From the cell containing the given text, extract its center point as [X, Y] coordinate. 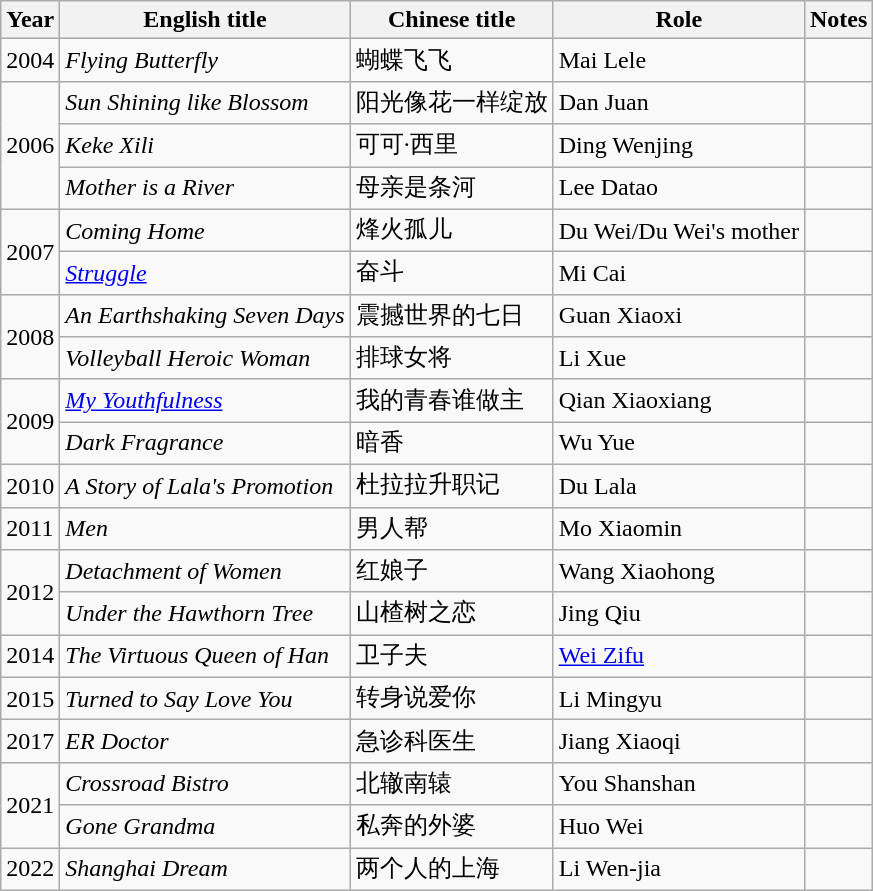
ER Doctor [205, 742]
Detachment of Women [205, 572]
Shanghai Dream [205, 870]
Li Xue [678, 358]
Men [205, 528]
Dan Juan [678, 102]
Wang Xiaohong [678, 572]
Du Wei/Du Wei's mother [678, 230]
Dark Fragrance [205, 444]
2009 [30, 422]
烽火孤儿 [452, 230]
2010 [30, 486]
Wei Zifu [678, 656]
Wu Yue [678, 444]
Jing Qiu [678, 614]
Mai Lele [678, 60]
My Youthfulness [205, 400]
红娘子 [452, 572]
An Earthshaking Seven Days [205, 316]
Du Lala [678, 486]
2017 [30, 742]
Li Mingyu [678, 698]
Flying Butterfly [205, 60]
The Virtuous Queen of Han [205, 656]
2022 [30, 870]
2015 [30, 698]
母亲是条河 [452, 188]
2006 [30, 145]
Sun Shining like Blossom [205, 102]
男人帮 [452, 528]
阳光像花一样绽放 [452, 102]
2004 [30, 60]
2021 [30, 804]
杜拉拉升职记 [452, 486]
Year [30, 20]
Chinese title [452, 20]
Mother is a River [205, 188]
Mo Xiaomin [678, 528]
Qian Xiaoxiang [678, 400]
山楂树之恋 [452, 614]
Keke Xili [205, 146]
排球女将 [452, 358]
奋斗 [452, 274]
两个人的上海 [452, 870]
Struggle [205, 274]
Lee Datao [678, 188]
English title [205, 20]
转身说爱你 [452, 698]
2007 [30, 252]
Notes [838, 20]
我的青春谁做主 [452, 400]
2014 [30, 656]
急诊科医生 [452, 742]
Crossroad Bistro [205, 784]
Gone Grandma [205, 826]
Guan Xiaoxi [678, 316]
Jiang Xiaoqi [678, 742]
暗香 [452, 444]
Turned to Say Love You [205, 698]
Under the Hawthorn Tree [205, 614]
2012 [30, 592]
Role [678, 20]
2011 [30, 528]
Ding Wenjing [678, 146]
Volleyball Heroic Woman [205, 358]
You Shanshan [678, 784]
A Story of Lala's Promotion [205, 486]
私奔的外婆 [452, 826]
北辙南辕 [452, 784]
Li Wen-jia [678, 870]
震撼世界的七日 [452, 316]
卫子夫 [452, 656]
Huo Wei [678, 826]
2008 [30, 336]
蝴蝶飞飞 [452, 60]
Mi Cai [678, 274]
可可·西里 [452, 146]
Coming Home [205, 230]
